Return the (x, y) coordinate for the center point of the cell that contains the specified text.  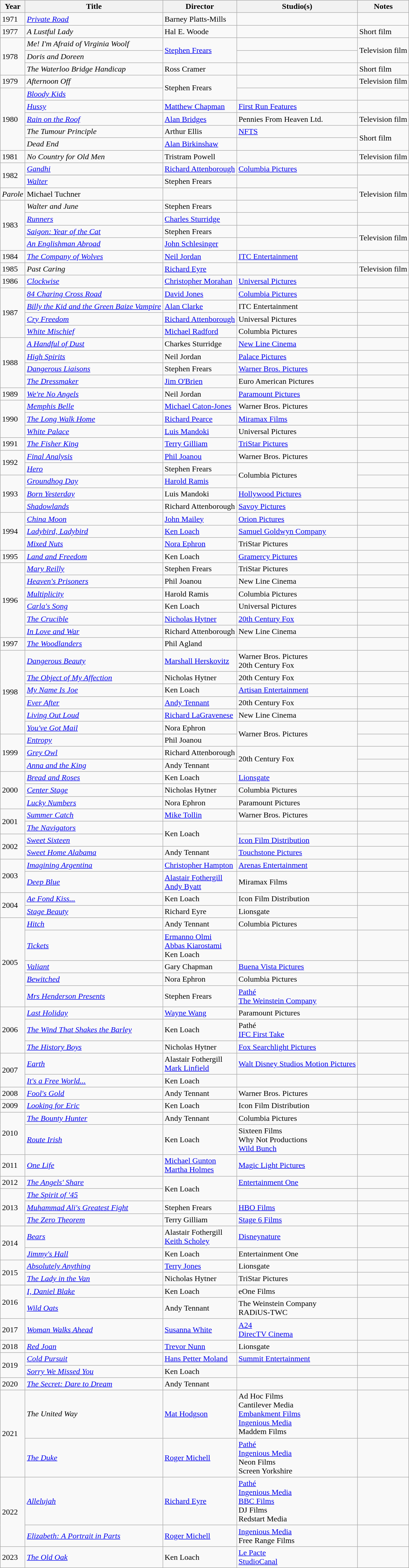
84 Charing Cross Road (94, 294)
2023 (12, 1557)
1992 (12, 463)
1985 (12, 269)
Runners (94, 219)
The Secret: Dare to Dream (94, 1384)
My Name Is Joe (94, 690)
Elizabeth: A Portrait in Parts (94, 1536)
Ermanno OlmiAbbas KiarostamiKen Loach (200, 945)
The Navigators (94, 828)
2007 (12, 1070)
Land and Freedom (94, 556)
Artisan Entertainment (297, 690)
Groundhog Day (94, 481)
The Object of My Affection (94, 678)
Bears (94, 1236)
Disneynature (297, 1236)
Terry Jones (200, 1266)
Walt Disney Studios Motion Pictures (297, 1064)
Past Caring (94, 269)
Allelujah (94, 1501)
Mixed Nuts (94, 544)
2003 (12, 876)
1999 (12, 752)
Born Yesterday (94, 494)
2010 (12, 1133)
Jimmy's Hall (94, 1254)
Bread and Roses (94, 778)
2009 (12, 1106)
Fox Searchlight Pictures (297, 1047)
Final Analysis (94, 456)
China Moon (94, 519)
The United Way (94, 1414)
Orion Pictures (297, 519)
1980 (12, 119)
1996 (12, 600)
Ross Cramer (200, 69)
A Handful of Dust (94, 344)
Center Stage (94, 790)
Summit Entertainment (297, 1359)
Bewitched (94, 979)
Hero (94, 469)
2021 (12, 1433)
Hal E. Woode (200, 32)
One Life (94, 1165)
Marshall Herskovitz (200, 661)
Parole (12, 194)
1993 (12, 494)
Richard LaGravenese (200, 715)
Samuel Goldwyn Company (297, 531)
Savoy Pictures (297, 506)
The Spirit of '45 (94, 1195)
Susanna White (200, 1330)
1983 (12, 225)
1981 (12, 157)
Michael Caton-Jones (200, 406)
Trevor Nunn (200, 1346)
An Englishman Abroad (94, 244)
Carla's Song (94, 606)
Private Road (94, 19)
White Mischief (94, 331)
Alastair FothergillAndy Byatt (200, 882)
Christopher Hampton (200, 865)
Michael GuntonMartha Holmes (200, 1165)
Hitch (94, 924)
In Love and War (94, 631)
Alan Bridges (200, 119)
Year (12, 7)
1987 (12, 313)
Palace Pictures (297, 356)
Hollywood Pictures (297, 494)
Valiant (94, 967)
Walter and June (94, 207)
The Woodlanders (94, 644)
Cry Freedom (94, 319)
1990 (12, 419)
Pathé Ingenious Media BBC Films DJ Films Redstart Media (297, 1501)
The Angels' Share (94, 1182)
1997 (12, 644)
1998 (12, 692)
Doris and Doreen (94, 56)
2005 (12, 962)
2015 (12, 1273)
2022 (12, 1512)
Alan Clarke (200, 306)
The Waterloo Bridge Handicap (94, 69)
PathéIFC First Take (297, 1030)
Earth (94, 1064)
The Tumour Principle (94, 131)
The Crucible (94, 619)
Fool's Gold (94, 1093)
Imagining Argentina (94, 865)
Ladybird, Ladybird (94, 531)
The Zero Theorem (94, 1220)
2008 (12, 1093)
Sweet Sixteen (94, 840)
Michael Radford (200, 331)
Summer Catch (94, 815)
1979 (12, 81)
Director (200, 7)
2020 (12, 1384)
Shadowlands (94, 506)
Cold Pursuit (94, 1359)
Alastair FothergillMark Linfield (200, 1064)
Alastair FothergillKeith Scholey (200, 1236)
Dangerous Beauty (94, 661)
Gary Chapman (200, 967)
Dangerous Liaisons (94, 369)
Richard Pearce (200, 419)
Touchstone Pictures (297, 853)
Charles Sturridge (200, 219)
Clockwise (94, 281)
A24DirecTV Cinema (297, 1330)
A Lustful Lady (94, 32)
Mary Reilly (94, 569)
Mat Hodgson (200, 1414)
Entropy (94, 740)
Looking for Eric (94, 1106)
It's a Free World... (94, 1081)
Heaven's Prisoners (94, 581)
Route Irish (94, 1140)
2006 (12, 1030)
Jim O'Brien (200, 381)
Pathé Ingenious Media Neon Films Screen Yorkshire (297, 1458)
Arenas Entertainment (297, 865)
1971 (12, 19)
Afternoon Off (94, 81)
eOne Films (297, 1291)
The Dressmaker (94, 381)
Living Out Loud (94, 715)
The Duke (94, 1458)
John Mailey (200, 519)
The Old Oak (94, 1557)
Last Holiday (94, 1013)
Walter (94, 182)
John Schlesinger (200, 244)
High Spirits (94, 356)
Deep Blue (94, 882)
1991 (12, 444)
2018 (12, 1346)
2013 (12, 1207)
Le Pacte StudioCanal (297, 1557)
The Bounty Hunter (94, 1118)
White Palace (94, 431)
Michael Tuchner (94, 194)
Memphis Belle (94, 406)
The Long Walk Home (94, 419)
Ever After (94, 703)
The Wind That Shakes the Barley (94, 1030)
Sorry We Missed You (94, 1371)
Tristram Powell (200, 157)
1984 (12, 256)
2019 (12, 1365)
Tickets (94, 945)
2002 (12, 846)
PathéThe Weinstein Company (297, 996)
Absolutely Anything (94, 1266)
Title (94, 7)
NFTS (297, 131)
Matthew Chapman (200, 106)
Gandhi (94, 169)
Alan Birkinshaw (200, 144)
1995 (12, 556)
Christopher Morahan (200, 281)
David Jones (200, 294)
Woman Walks Ahead (94, 1330)
2004 (12, 905)
Warner Bros. Pictures20th Century Fox (297, 661)
2017 (12, 1330)
Mike Tollin (200, 815)
Hussy (94, 106)
I, Daniel Blake (94, 1291)
2011 (12, 1165)
The Lady in the Van (94, 1279)
Stage Beauty (94, 911)
Muhammad Ali's Greatest Fight (94, 1207)
Notes (383, 7)
Wayne Wang (200, 1013)
Sixteen Films Why Not Productions Wild Bunch (297, 1140)
The Company of Wolves (94, 256)
1994 (12, 531)
1977 (12, 32)
Anna and the King (94, 765)
Dead End (94, 144)
Lucky Numbers (94, 803)
1988 (12, 362)
1982 (12, 175)
Studio(s) (297, 7)
Pennies From Heaven Ltd. (297, 119)
Hans Petter Moland (200, 1359)
2014 (12, 1243)
Multiplicity (94, 594)
Barney Platts-Mills (200, 19)
The Weinstein CompanyRADiUS-TWC (297, 1308)
1986 (12, 281)
Wild Oats (94, 1308)
Euro American Pictures (297, 381)
Rain on the Roof (94, 119)
HBO Films (297, 1207)
Billy the Kid and the Green Baize Vampire (94, 306)
Saigon: Year of the Cat (94, 231)
Stage 6 Films (297, 1220)
Mrs Henderson Presents (94, 996)
Sweet Home Alabama (94, 853)
Phil Agland (200, 644)
Red Joan (94, 1346)
Grey Owl (94, 752)
Ingenious Media Free Range Films (297, 1536)
1978 (12, 56)
2000 (12, 790)
We're No Angels (94, 394)
Magic Light Pictures (297, 1165)
2001 (12, 821)
2016 (12, 1302)
Bloody Kids (94, 94)
The History Boys (94, 1047)
Gramercy Pictures (297, 556)
Me! I'm Afraid of Virginia Woolf (94, 44)
1989 (12, 394)
The Fisher King (94, 444)
Ad Hoc Films Cantilever Media Embankment Films Ingenious Media Maddem Films (297, 1414)
Charkes Sturridge (200, 344)
2012 (12, 1182)
First Run Features (297, 106)
You've Got Mail (94, 728)
Buena Vista Pictures (297, 967)
Arthur Ellis (200, 131)
No Country for Old Men (94, 157)
Ae Fond Kiss... (94, 899)
